Determine the [X, Y] coordinate at the center of the cell enclosing the given text.  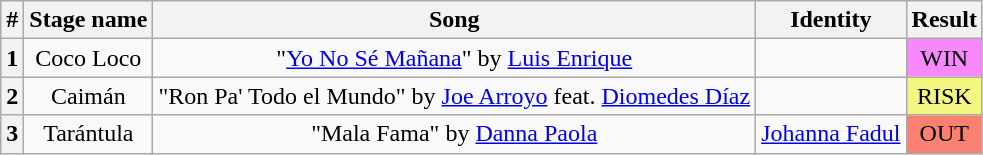
1 [12, 58]
2 [12, 96]
"Yo No Sé Mañana" by Luis Enrique [454, 58]
WIN [944, 58]
OUT [944, 134]
Caimán [88, 96]
# [12, 20]
Johanna Fadul [831, 134]
Result [944, 20]
"Ron Pa' Todo el Mundo" by Joe Arroyo feat. Diomedes Díaz [454, 96]
Tarántula [88, 134]
RISK [944, 96]
3 [12, 134]
Song [454, 20]
Identity [831, 20]
Coco Loco [88, 58]
Stage name [88, 20]
"Mala Fama" by Danna Paola [454, 134]
